Extract the (X, Y) coordinate from the center of the cell holding the provided text.  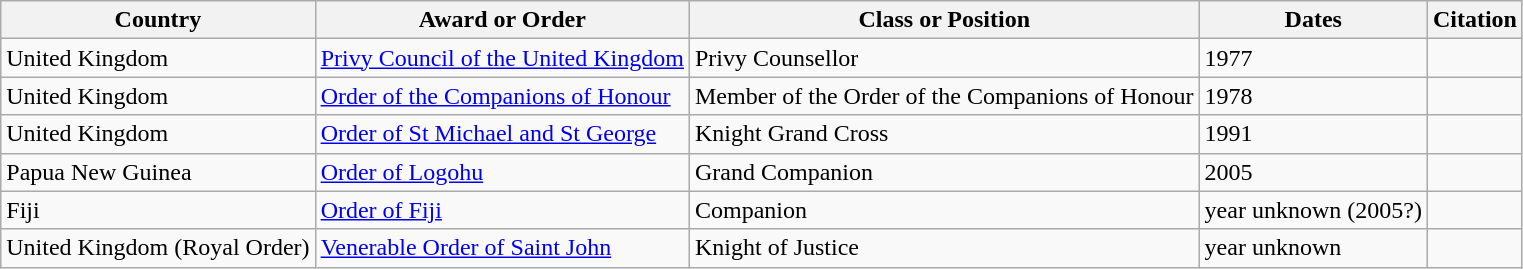
Award or Order (502, 20)
Order of Logohu (502, 172)
1977 (1313, 58)
2005 (1313, 172)
1991 (1313, 134)
Knight of Justice (944, 248)
Privy Council of the United Kingdom (502, 58)
Class or Position (944, 20)
Order of St Michael and St George (502, 134)
Knight Grand Cross (944, 134)
Venerable Order of Saint John (502, 248)
year unknown (1313, 248)
Grand Companion (944, 172)
Papua New Guinea (158, 172)
Order of Fiji (502, 210)
Fiji (158, 210)
Dates (1313, 20)
Companion (944, 210)
1978 (1313, 96)
Order of the Companions of Honour (502, 96)
United Kingdom (Royal Order) (158, 248)
Member of the Order of the Companions of Honour (944, 96)
Privy Counsellor (944, 58)
Citation (1474, 20)
Country (158, 20)
year unknown (2005?) (1313, 210)
